Locate the cell with the specified text and output its [x, y] center coordinate. 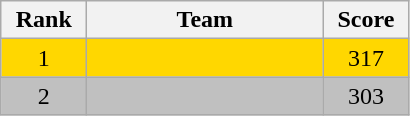
Rank [44, 20]
Score [366, 20]
317 [366, 58]
Team [205, 20]
1 [44, 58]
2 [44, 96]
303 [366, 96]
